Pinpoint the cell where the given text exists, returning its [X, Y] midpoint coordinate. 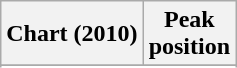
Chart (2010) [72, 34]
Peakposition [189, 34]
